For the text-containing cell, return its midpoint in [X, Y] coordinate format. 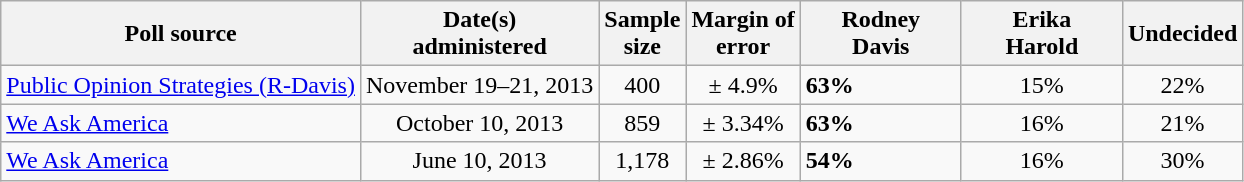
Undecided [1182, 34]
October 10, 2013 [479, 123]
1,178 [642, 161]
54% [880, 161]
15% [1042, 85]
Poll source [181, 34]
Samplesize [642, 34]
ErikaHarold [1042, 34]
22% [1182, 85]
± 2.86% [743, 161]
June 10, 2013 [479, 161]
± 4.9% [743, 85]
Margin oferror [743, 34]
November 19–21, 2013 [479, 85]
RodneyDavis [880, 34]
30% [1182, 161]
Date(s)administered [479, 34]
400 [642, 85]
Public Opinion Strategies (R-Davis) [181, 85]
859 [642, 123]
21% [1182, 123]
± 3.34% [743, 123]
